For the text-containing cell, return its midpoint in (X, Y) coordinate format. 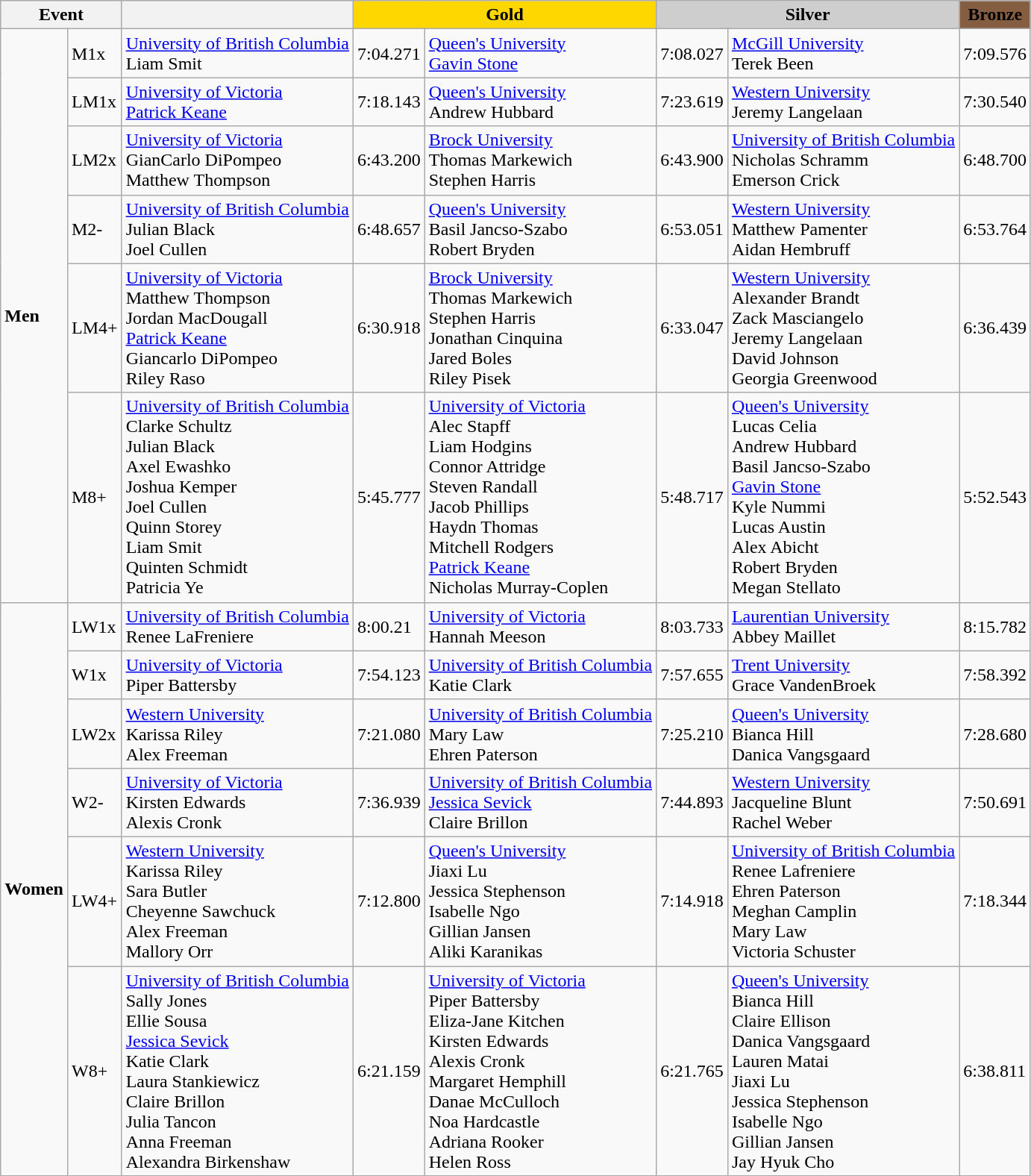
Queen's UniversityBasil Jancso-SzaboRobert Bryden (540, 229)
8:00.21 (389, 627)
7:30.540 (995, 101)
University of VictoriaHannah Meeson (540, 627)
6:53.764 (995, 229)
7:04.271 (389, 54)
University of VictoriaPiper Battersby (237, 675)
LW4+ (94, 901)
6:21.159 (389, 1070)
Western UniversityKarissa RileyAlex Freeman (237, 734)
7:58.392 (995, 675)
7:57.655 (692, 675)
7:44.893 (692, 802)
W8+ (94, 1070)
M2- (94, 229)
7:09.576 (995, 54)
LW1x (94, 627)
7:14.918 (692, 901)
7:12.800 (389, 901)
LM1x (94, 101)
7:25.210 (692, 734)
8:15.782 (995, 627)
LM2x (94, 160)
6:30.918 (389, 328)
University of British ColumbiaRenee LaFreniere (237, 627)
7:28.680 (995, 734)
Western UniversityMatthew PamenterAidan Hembruff (843, 229)
Brock UniversityThomas MarkewichStephen Harris (540, 160)
6:36.439 (995, 328)
Western UniversityAlexander BrandtZack MasciangeloJeremy LangelaanDavid JohnsonGeorgia Greenwood (843, 328)
7:50.691 (995, 802)
5:45.777 (389, 497)
Queen's UniversityJiaxi LuJessica StephensonIsabelle NgoGillian JansenAliki Karanikas (540, 901)
University of British ColumbiaClarke SchultzJulian BlackAxel EwashkoJoshua KemperJoel CullenQuinn StoreyLiam SmitQuinten SchmidtPatricia Ye (237, 497)
7:23.619 (692, 101)
University of British ColumbiaKatie Clark (540, 675)
6:21.765 (692, 1070)
M8+ (94, 497)
Queen's UniversityBianca HillClaire EllisonDanica VangsgaardLauren MataiJiaxi LuJessica StephensonIsabelle NgoGillian JansenJay Hyuk Cho (843, 1070)
7:18.344 (995, 901)
Queen's UniversityAndrew Hubbard (540, 101)
University of British ColumbiaRenee LafreniereEhren PatersonMeghan CamplinMary LawVictoria Schuster (843, 901)
Trent UniversityGrace VandenBroek (843, 675)
LW2x (94, 734)
Western UniversityJacqueline BluntRachel Weber (843, 802)
University of British ColumbiaJessica SevickClaire Brillon (540, 802)
M1x (94, 54)
Women (34, 889)
6:43.900 (692, 160)
Queen's UniversityLucas CeliaAndrew HubbardBasil Jancso-SzaboGavin StoneKyle NummiLucas AustinAlex AbichtRobert BrydenMegan Stellato (843, 497)
Gold (504, 15)
5:52.543 (995, 497)
University of British ColumbiaJulian BlackJoel Cullen (237, 229)
7:08.027 (692, 54)
Brock UniversityThomas MarkewichStephen HarrisJonathan CinquinaJared BolesRiley Pisek (540, 328)
8:03.733 (692, 627)
6:48.657 (389, 229)
LM4+ (94, 328)
Event (61, 15)
7:18.143 (389, 101)
University of VictoriaGianCarlo DiPompeoMatthew Thompson (237, 160)
University of VictoriaMatthew ThompsonJordan MacDougallPatrick KeaneGiancarlo DiPompeoRiley Raso (237, 328)
Western UniversityJeremy Langelaan (843, 101)
7:54.123 (389, 675)
5:48.717 (692, 497)
6:48.700 (995, 160)
6:38.811 (995, 1070)
University of British ColumbiaNicholas SchrammEmerson Crick (843, 160)
McGill UniversityTerek Been (843, 54)
Queen's UniversityBianca HillDanica Vangsgaard (843, 734)
6:53.051 (692, 229)
Bronze (995, 15)
7:36.939 (389, 802)
Silver (808, 15)
Laurentian UniversityAbbey Maillet (843, 627)
7:21.080 (389, 734)
University of British ColumbiaMary LawEhren Paterson (540, 734)
University of VictoriaKirsten EdwardsAlexis Cronk (237, 802)
University of British ColumbiaLiam Smit (237, 54)
W2- (94, 802)
6:33.047 (692, 328)
W1x (94, 675)
University of VictoriaPatrick Keane (237, 101)
Western UniversityKarissa RileySara ButlerCheyenne SawchuckAlex FreemanMallory Orr (237, 901)
6:43.200 (389, 160)
Queen's UniversityGavin Stone (540, 54)
Men (34, 316)
